Return the (X, Y) coordinate for the center point of the cell that contains the specified text.  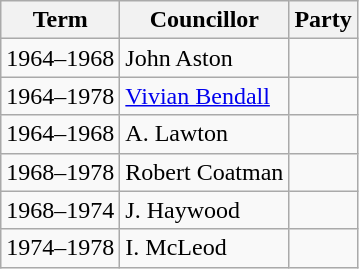
Party (323, 20)
A. Lawton (204, 134)
Councillor (204, 20)
1968–1978 (60, 172)
Vivian Bendall (204, 96)
I. McLeod (204, 248)
1974–1978 (60, 248)
1968–1974 (60, 210)
John Aston (204, 58)
1964–1978 (60, 96)
Term (60, 20)
Robert Coatman (204, 172)
J. Haywood (204, 210)
